Extract the (x, y) coordinate from the center of the cell holding the provided text.  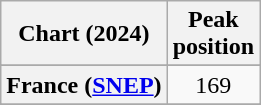
Chart (2024) (84, 34)
Peakposition (213, 34)
169 (213, 85)
France (SNEP) (84, 85)
